Search for the cell housing the specified text and yield its (x, y) center coordinate. 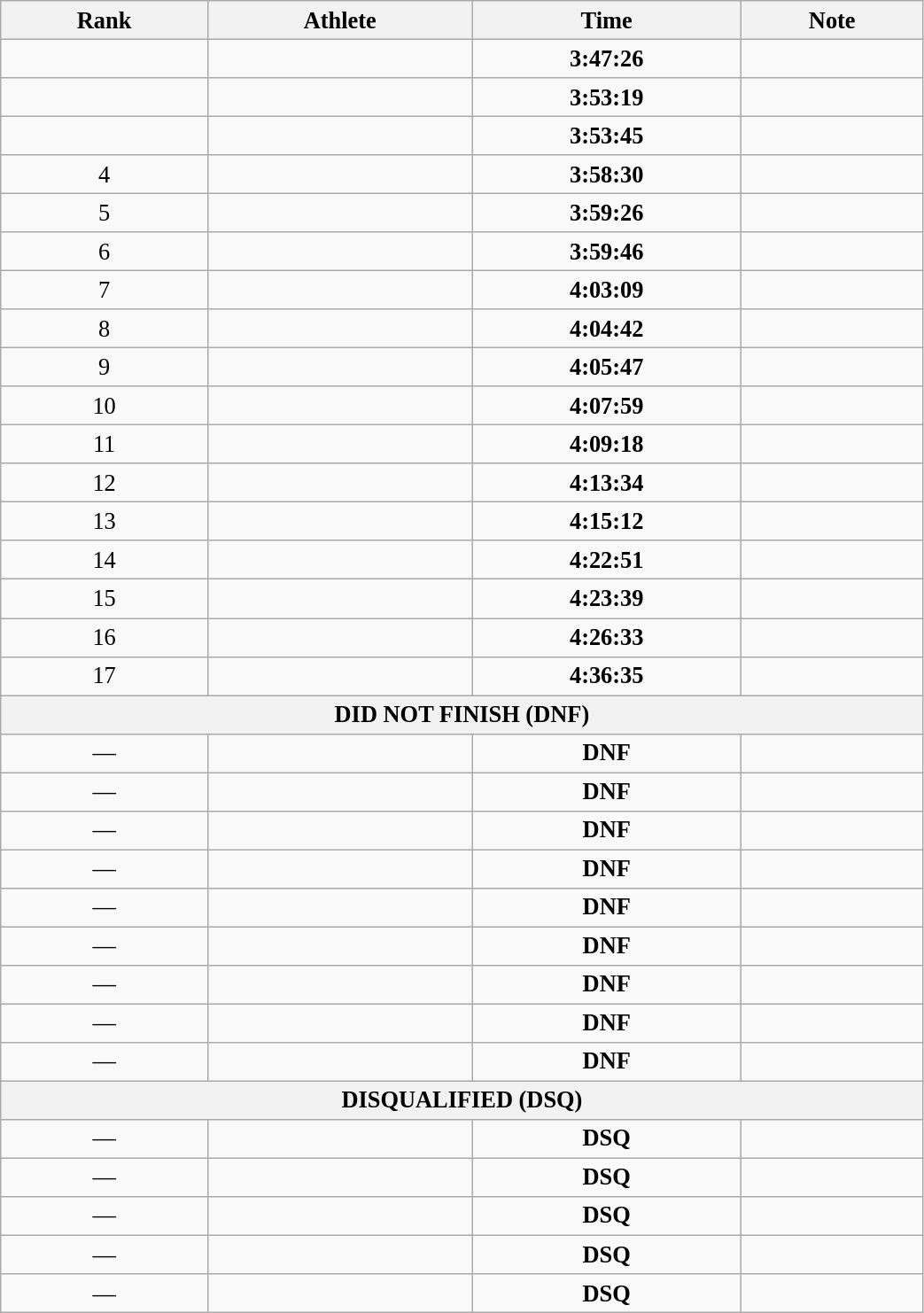
7 (105, 290)
4:03:09 (606, 290)
3:53:45 (606, 136)
Rank (105, 19)
Note (832, 19)
10 (105, 406)
17 (105, 676)
DISQUALIFIED (DSQ) (462, 1100)
15 (105, 599)
4:13:34 (606, 483)
4:23:39 (606, 599)
4:05:47 (606, 367)
Athlete (340, 19)
4:07:59 (606, 406)
Time (606, 19)
8 (105, 329)
4:22:51 (606, 560)
4:09:18 (606, 444)
4 (105, 175)
16 (105, 637)
4:04:42 (606, 329)
5 (105, 213)
3:59:26 (606, 213)
6 (105, 252)
4:36:35 (606, 676)
3:47:26 (606, 58)
13 (105, 521)
4:15:12 (606, 521)
3:59:46 (606, 252)
14 (105, 560)
11 (105, 444)
12 (105, 483)
9 (105, 367)
DID NOT FINISH (DNF) (462, 714)
3:58:30 (606, 175)
3:53:19 (606, 97)
4:26:33 (606, 637)
